Extract the [x, y] coordinate from the center of the cell holding the provided text.  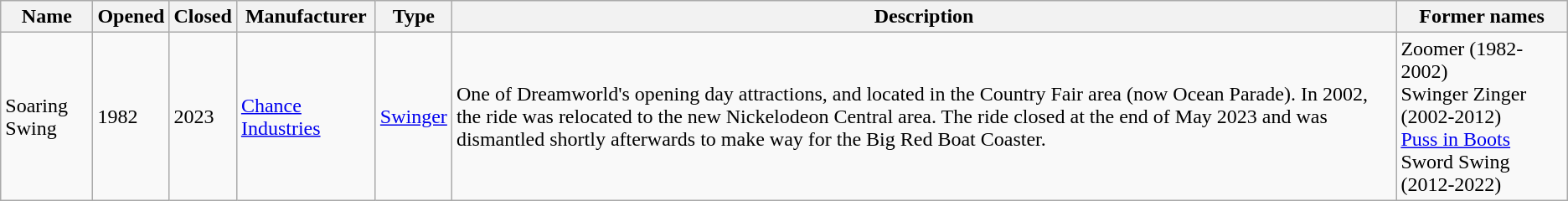
Former names [1482, 17]
Chance Industries [306, 116]
Type [414, 17]
Manufacturer [306, 17]
Soaring Swing [47, 116]
Closed [203, 17]
Description [923, 17]
Swinger [414, 116]
Name [47, 17]
2023 [203, 116]
Zoomer (1982-2002)Swinger Zinger (2002-2012)Puss in Boots Sword Swing (2012-2022) [1482, 116]
Opened [131, 17]
1982 [131, 116]
